Find where the given text appears and provide that cell's center as (X, Y) coordinate. 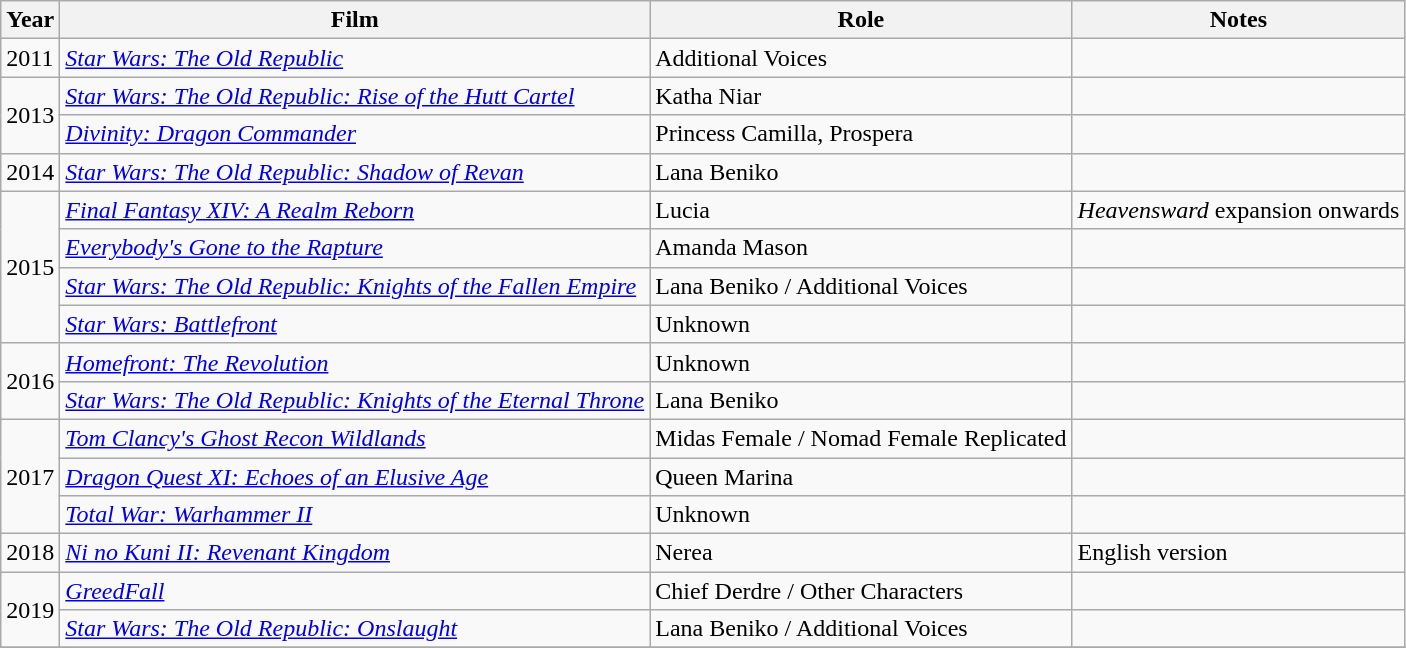
2019 (30, 610)
Film (355, 20)
Nerea (861, 553)
Everybody's Gone to the Rapture (355, 248)
Midas Female / Nomad Female Replicated (861, 438)
Dragon Quest XI: Echoes of an Elusive Age (355, 477)
Star Wars: The Old Republic: Shadow of Revan (355, 172)
2016 (30, 381)
Year (30, 20)
Ni no Kuni II: Revenant Kingdom (355, 553)
Chief Derdre / Other Characters (861, 591)
English version (1238, 553)
Divinity: Dragon Commander (355, 134)
2018 (30, 553)
2011 (30, 58)
Katha Niar (861, 96)
Heavensward expansion onwards (1238, 210)
Princess Camilla, Prospera (861, 134)
Star Wars: The Old Republic: Rise of the Hutt Cartel (355, 96)
Star Wars: The Old Republic: Knights of the Fallen Empire (355, 286)
Queen Marina (861, 477)
Star Wars: The Old Republic: Onslaught (355, 629)
Lucia (861, 210)
Homefront: The Revolution (355, 362)
Tom Clancy's Ghost Recon Wildlands (355, 438)
2013 (30, 115)
Star Wars: Battlefront (355, 324)
Total War: Warhammer II (355, 515)
Additional Voices (861, 58)
GreedFall (355, 591)
2017 (30, 476)
2014 (30, 172)
Amanda Mason (861, 248)
2015 (30, 267)
Final Fantasy XIV: A Realm Reborn (355, 210)
Role (861, 20)
Star Wars: The Old Republic: Knights of the Eternal Throne (355, 400)
Notes (1238, 20)
Star Wars: The Old Republic (355, 58)
